Identify which cell holds the provided text, then report its [X, Y] central coordinate. 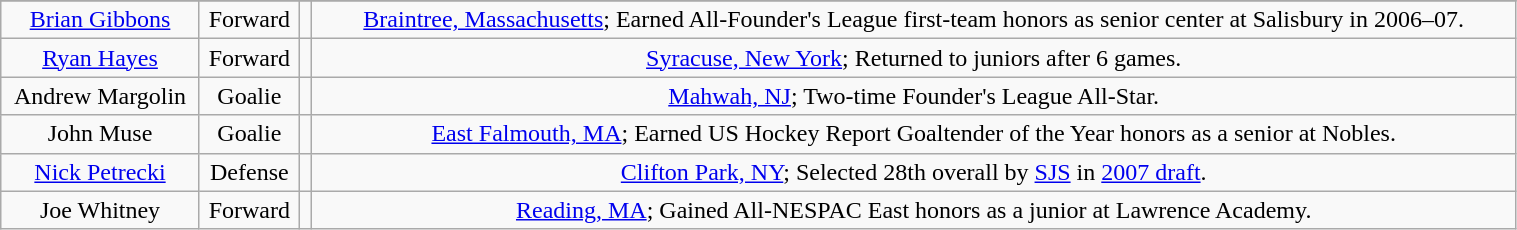
Defense [249, 172]
Nick Petrecki [100, 172]
Clifton Park, NY; Selected 28th overall by SJS in 2007 draft. [914, 172]
Braintree, Massachusetts; Earned All-Founder's League first-team honors as senior center at Salisbury in 2006–07. [914, 20]
John Muse [100, 134]
Joe Whitney [100, 210]
Andrew Margolin [100, 96]
Brian Gibbons [100, 20]
Mahwah, NJ; Two-time Founder's League All-Star. [914, 96]
Ryan Hayes [100, 58]
Reading, MA; Gained All-NESPAC East honors as a junior at Lawrence Academy. [914, 210]
East Falmouth, MA; Earned US Hockey Report Goaltender of the Year honors as a senior at Nobles. [914, 134]
Syracuse, New York; Returned to juniors after 6 games. [914, 58]
